Output the (X, Y) coordinate of the center of the cell containing the given text.  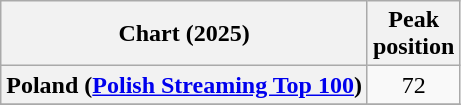
Poland (Polish Streaming Top 100) (184, 85)
72 (413, 85)
Peakposition (413, 34)
Chart (2025) (184, 34)
